Pinpoint the cell where the given text exists, returning its [X, Y] midpoint coordinate. 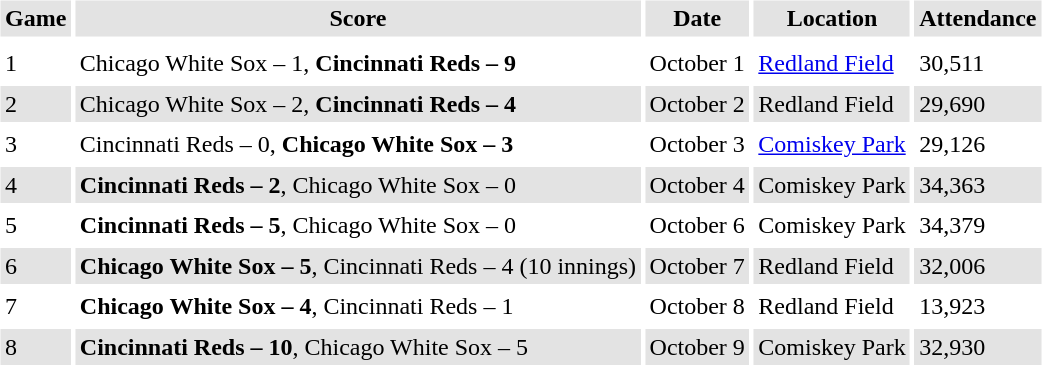
29,126 [978, 144]
October 8 [697, 306]
30,511 [978, 64]
3 [35, 144]
2 [35, 104]
Attendance [978, 18]
32,006 [978, 266]
1 [35, 64]
32,930 [978, 347]
8 [35, 347]
7 [35, 306]
Chicago White Sox – 1, Cincinnati Reds – 9 [358, 64]
Chicago White Sox – 2, Cincinnati Reds – 4 [358, 104]
Chicago White Sox – 4, Cincinnati Reds – 1 [358, 306]
5 [35, 226]
October 3 [697, 144]
6 [35, 266]
Game [35, 18]
Cincinnati Reds – 0, Chicago White Sox – 3 [358, 144]
October 4 [697, 185]
October 1 [697, 64]
29,690 [978, 104]
Chicago White Sox – 5, Cincinnati Reds – 4 (10 innings) [358, 266]
13,923 [978, 306]
October 2 [697, 104]
October 6 [697, 226]
October 7 [697, 266]
October 9 [697, 347]
Location [832, 18]
34,363 [978, 185]
Cincinnati Reds – 5, Chicago White Sox – 0 [358, 226]
Cincinnati Reds – 2, Chicago White Sox – 0 [358, 185]
34,379 [978, 226]
Score [358, 18]
4 [35, 185]
Cincinnati Reds – 10, Chicago White Sox – 5 [358, 347]
Date [697, 18]
